Locate the cell with the specified text and output its [x, y] center coordinate. 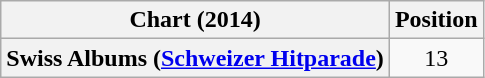
Chart (2014) [196, 20]
Swiss Albums (Schweizer Hitparade) [196, 58]
13 [436, 58]
Position [436, 20]
